Find where the given text appears and provide that cell's center as (x, y) coordinate. 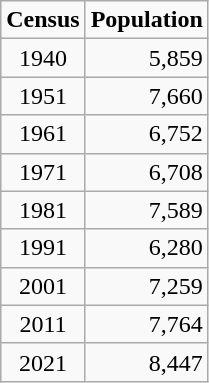
6,752 (146, 134)
1981 (43, 210)
1991 (43, 248)
1940 (43, 58)
1961 (43, 134)
2001 (43, 286)
6,280 (146, 248)
7,259 (146, 286)
7,764 (146, 324)
Census (43, 20)
Population (146, 20)
7,660 (146, 96)
1951 (43, 96)
8,447 (146, 362)
5,859 (146, 58)
2011 (43, 324)
7,589 (146, 210)
6,708 (146, 172)
1971 (43, 172)
2021 (43, 362)
